Detect which cell encompasses the target text, then output its [X, Y] center coordinate. 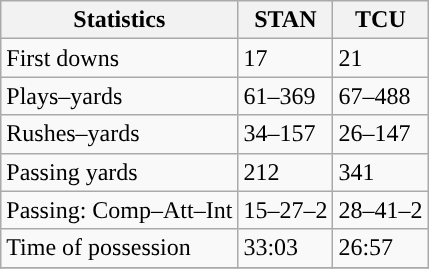
33:03 [286, 248]
21 [380, 58]
Plays–yards [120, 96]
Time of possession [120, 248]
TCU [380, 20]
341 [380, 172]
15–27–2 [286, 210]
Statistics [120, 20]
34–157 [286, 134]
Passing: Comp–Att–Int [120, 210]
First downs [120, 58]
Rushes–yards [120, 134]
67–488 [380, 96]
26–147 [380, 134]
26:57 [380, 248]
17 [286, 58]
61–369 [286, 96]
Passing yards [120, 172]
212 [286, 172]
STAN [286, 20]
28–41–2 [380, 210]
